For the text-containing cell, return its midpoint in (X, Y) coordinate format. 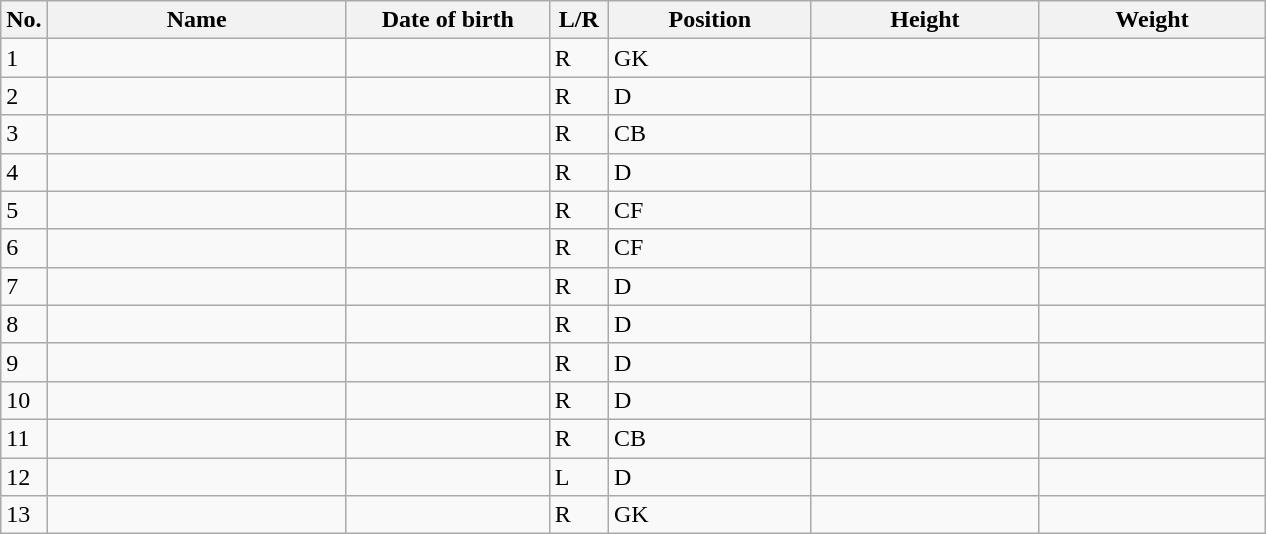
8 (24, 324)
5 (24, 210)
No. (24, 20)
1 (24, 58)
Position (710, 20)
11 (24, 438)
L/R (578, 20)
L (578, 477)
6 (24, 248)
10 (24, 400)
9 (24, 362)
Name (196, 20)
13 (24, 515)
4 (24, 172)
7 (24, 286)
Height (924, 20)
Weight (1152, 20)
12 (24, 477)
Date of birth (448, 20)
2 (24, 96)
3 (24, 134)
